Capture the cell that displays the provided text and extract its [X, Y] central coordinate. 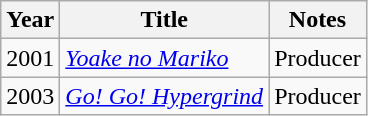
Title [164, 20]
2001 [30, 58]
Go! Go! Hypergrind [164, 96]
Notes [318, 20]
2003 [30, 96]
Year [30, 20]
Yoake no Mariko [164, 58]
